Return the [X, Y] coordinate for the center point of the cell that contains the specified text.  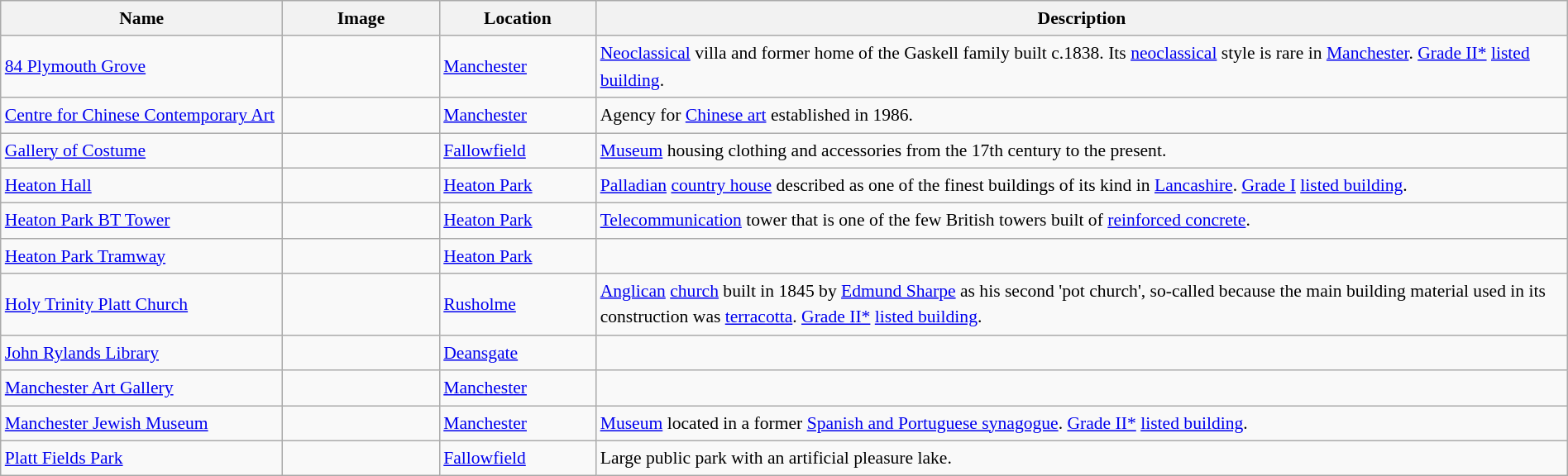
Museum housing clothing and accessories from the 17th century to the present. [1082, 150]
84 Plymouth Grove [142, 68]
Fallowfield [518, 150]
Location [518, 18]
Name [142, 18]
Neoclassical villa and former home of the Gaskell family built c.1838. Its neoclassical style is rare in Manchester. Grade II* listed building. [1082, 68]
Rusholme [518, 304]
Heaton Park BT Tower [142, 221]
Telecommunication tower that is one of the few British towers built of reinforced concrete. [1082, 221]
Manchester Art Gallery [142, 388]
John Rylands Library [142, 354]
Manchester Jewish Museum [142, 423]
Heaton Park Tramway [142, 256]
Agency for Chinese art established in 1986. [1082, 116]
Heaton Hall [142, 187]
Gallery of Costume [142, 150]
Image [361, 18]
Palladian country house described as one of the finest buildings of its kind in Lancashire. Grade I listed building. [1082, 187]
Centre for Chinese Contemporary Art [142, 116]
Deansgate [518, 354]
Museum located in a former Spanish and Portuguese synagogue. Grade II* listed building. [1082, 423]
Holy Trinity Platt Church [142, 304]
Description [1082, 18]
